Scan for the cell matching the given text and deliver its [X, Y] coordinate at center. 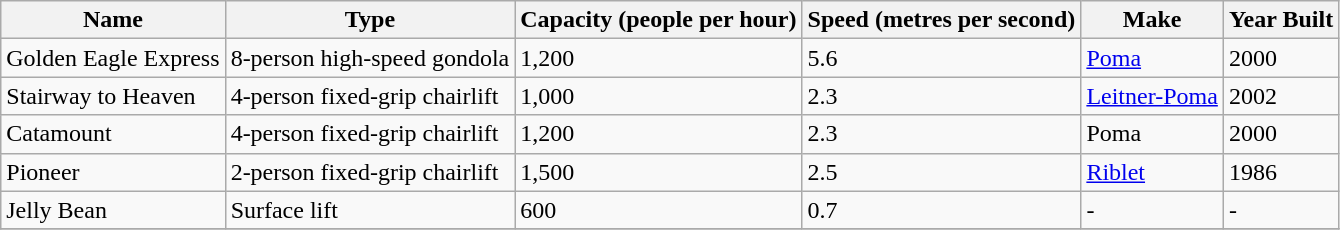
0.7 [942, 210]
Pioneer [113, 172]
Stairway to Heaven [113, 96]
5.6 [942, 58]
Year Built [1280, 20]
1,500 [658, 172]
2-person fixed-grip chairlift [370, 172]
Riblet [1152, 172]
Surface lift [370, 210]
600 [658, 210]
Name [113, 20]
Make [1152, 20]
Jelly Bean [113, 210]
Catamount [113, 134]
Leitner-Poma [1152, 96]
Golden Eagle Express [113, 58]
Capacity (people per hour) [658, 20]
2002 [1280, 96]
2.5 [942, 172]
Type [370, 20]
1,000 [658, 96]
8-person high-speed gondola [370, 58]
Speed (metres per second) [942, 20]
1986 [1280, 172]
